Output the [x, y] coordinate of the center of the cell containing the given text.  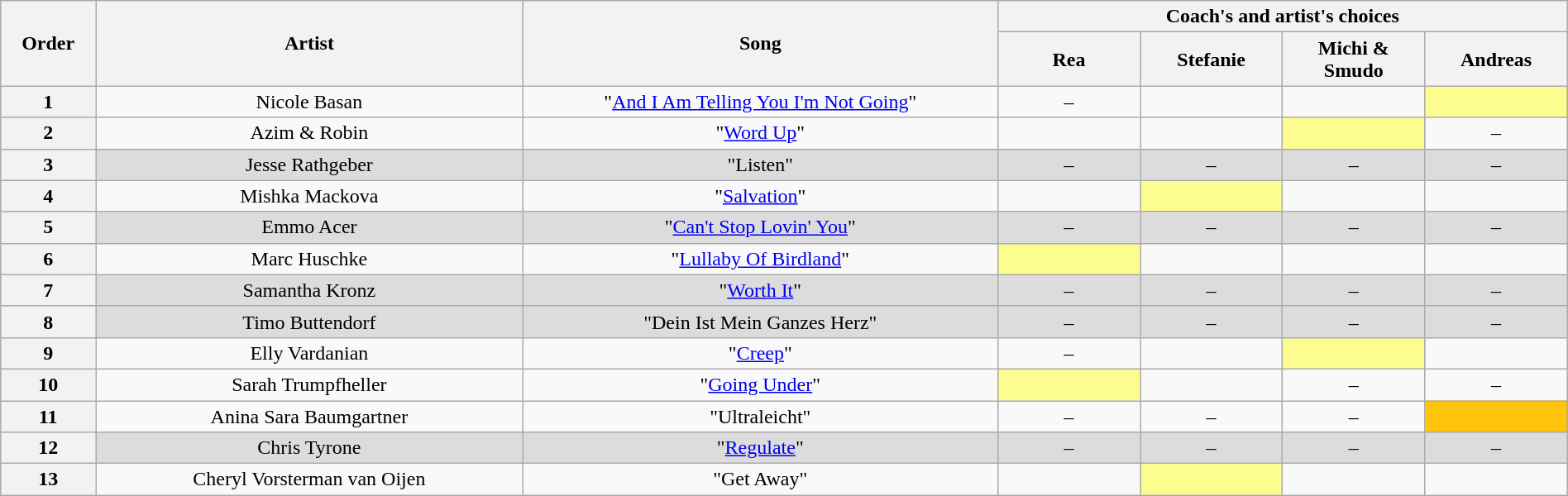
Timo Buttendorf [309, 322]
Marc Huschke [309, 259]
Emmo Acer [309, 227]
Coach's and artist's choices [1282, 17]
6 [48, 259]
Samantha Kronz [309, 290]
4 [48, 196]
Mishka Mackova [309, 196]
"Lullaby Of Birdland" [760, 259]
Nicole Basan [309, 102]
Chris Tyrone [309, 448]
Sarah Trumpfheller [309, 384]
Artist [309, 43]
"Listen" [760, 165]
"Dein Ist Mein Ganzes Herz" [760, 322]
12 [48, 448]
3 [48, 165]
Order [48, 43]
11 [48, 416]
10 [48, 384]
Jesse Rathgeber [309, 165]
Rea [1068, 60]
"Ultraleicht" [760, 416]
Elly Vardanian [309, 353]
Song [760, 43]
Azim & Robin [309, 133]
9 [48, 353]
2 [48, 133]
Michi & Smudo [1354, 60]
Andreas [1496, 60]
"Creep" [760, 353]
"Salvation" [760, 196]
13 [48, 479]
8 [48, 322]
5 [48, 227]
Anina Sara Baumgartner [309, 416]
"And I Am Telling You I'm Not Going" [760, 102]
"Get Away" [760, 479]
7 [48, 290]
"Can't Stop Lovin' You" [760, 227]
"Going Under" [760, 384]
"Worth It" [760, 290]
Stefanie [1212, 60]
"Word Up" [760, 133]
1 [48, 102]
"Regulate" [760, 448]
Cheryl Vorsterman van Oijen [309, 479]
